Find where the given text appears and provide that cell's center as (x, y) coordinate. 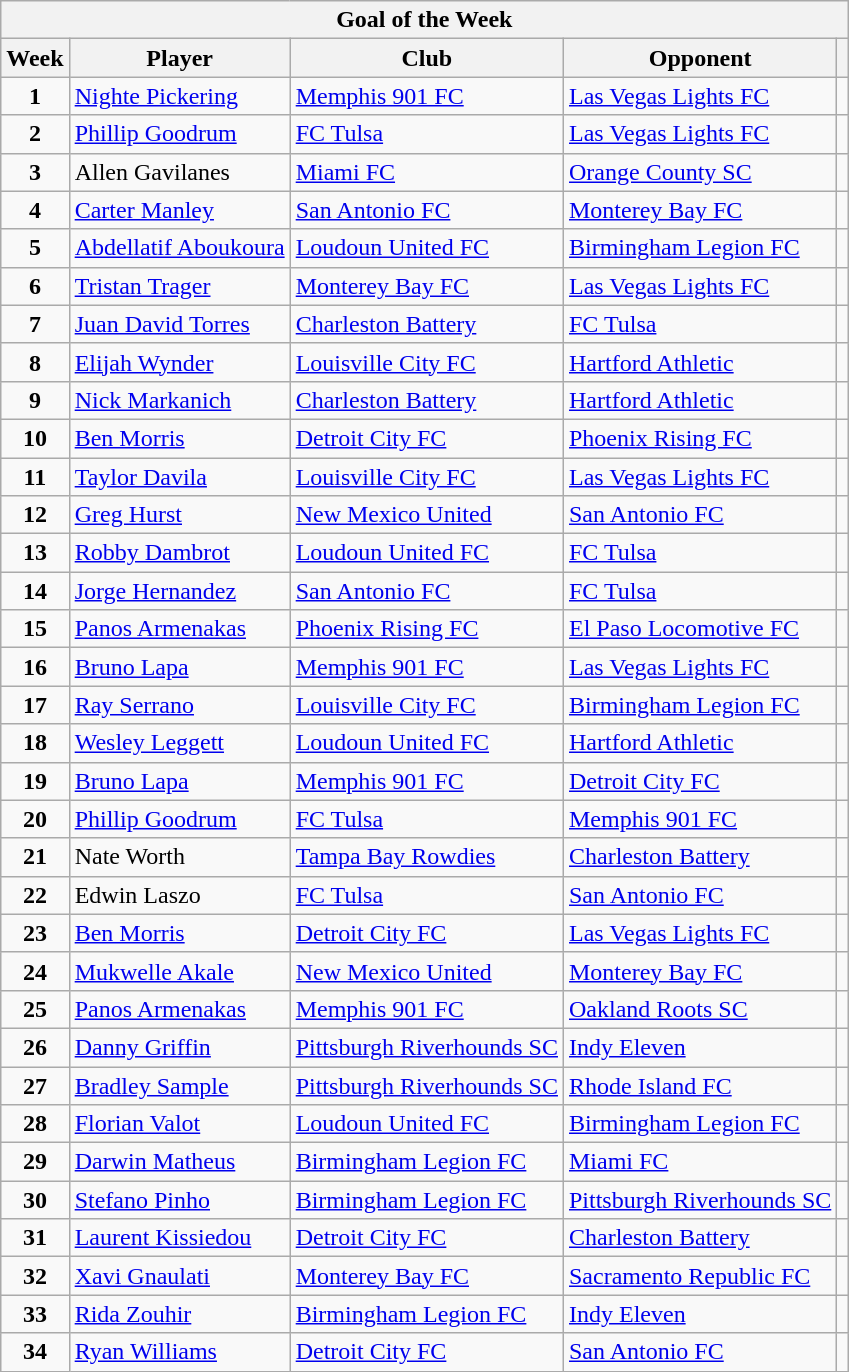
14 (35, 591)
Robby Dambrot (180, 553)
16 (35, 667)
31 (35, 1238)
7 (35, 324)
Taylor Davila (180, 477)
33 (35, 1314)
19 (35, 781)
9 (35, 400)
Greg Hurst (180, 515)
Opponent (700, 58)
8 (35, 362)
Week (35, 58)
Jorge Hernandez (180, 591)
Orange County SC (700, 172)
Bradley Sample (180, 1085)
12 (35, 515)
Nighte Pickering (180, 96)
Rida Zouhir (180, 1314)
Abdellatif Aboukoura (180, 248)
34 (35, 1352)
6 (35, 286)
Darwin Matheus (180, 1162)
1 (35, 96)
Tampa Bay Rowdies (426, 857)
El Paso Locomotive FC (700, 629)
20 (35, 819)
18 (35, 743)
2 (35, 134)
Danny Griffin (180, 1047)
Rhode Island FC (700, 1085)
28 (35, 1124)
Allen Gavilanes (180, 172)
Player (180, 58)
Ryan Williams (180, 1352)
Goal of the Week (424, 20)
26 (35, 1047)
Stefano Pinho (180, 1200)
4 (35, 210)
5 (35, 248)
Sacramento Republic FC (700, 1276)
22 (35, 895)
15 (35, 629)
Mukwelle Akale (180, 971)
30 (35, 1200)
Florian Valot (180, 1124)
Elijah Wynder (180, 362)
Oakland Roots SC (700, 1009)
Xavi Gnaulati (180, 1276)
10 (35, 438)
21 (35, 857)
23 (35, 933)
Ray Serrano (180, 705)
25 (35, 1009)
Edwin Laszo (180, 895)
32 (35, 1276)
Tristan Trager (180, 286)
Wesley Leggett (180, 743)
17 (35, 705)
Club (426, 58)
Laurent Kissiedou (180, 1238)
27 (35, 1085)
Nate Worth (180, 857)
24 (35, 971)
Nick Markanich (180, 400)
13 (35, 553)
11 (35, 477)
Carter Manley (180, 210)
29 (35, 1162)
3 (35, 172)
Juan David Torres (180, 324)
